Search for the cell housing the specified text and yield its (x, y) center coordinate. 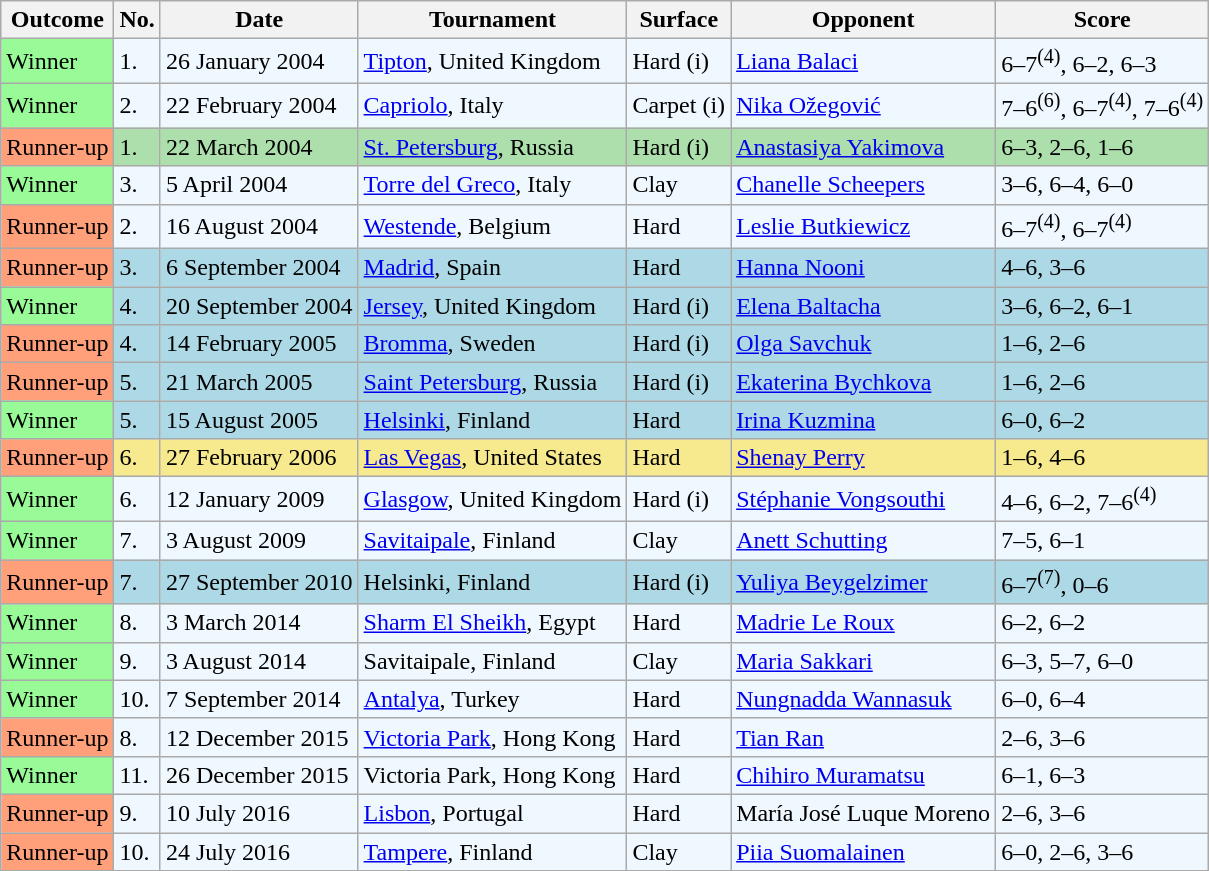
Glasgow, United Kingdom (492, 500)
Maria Sakkari (864, 661)
Tournament (492, 20)
21 March 2005 (259, 382)
Torre del Greco, Italy (492, 185)
3 March 2014 (259, 623)
1–6, 4–6 (1102, 458)
Capriolo, Italy (492, 106)
Elena Baltacha (864, 306)
Leslie Butkiewicz (864, 226)
6–0, 6–2 (1102, 420)
6 September 2004 (259, 268)
6–7(7), 0–6 (1102, 582)
22 February 2004 (259, 106)
20 September 2004 (259, 306)
Madrid, Spain (492, 268)
Piia Suomalainen (864, 852)
12 December 2015 (259, 737)
María José Luque Moreno (864, 813)
Hanna Nooni (864, 268)
Liana Balaci (864, 62)
3–6, 6–4, 6–0 (1102, 185)
3 August 2014 (259, 661)
3–6, 6–2, 6–1 (1102, 306)
Jersey, United Kingdom (492, 306)
5 April 2004 (259, 185)
4–6, 6–2, 7–6(4) (1102, 500)
Shenay Perry (864, 458)
Sharm El Sheikh, Egypt (492, 623)
27 February 2006 (259, 458)
10 July 2016 (259, 813)
Tampere, Finland (492, 852)
Madrie Le Roux (864, 623)
Nika Ožegović (864, 106)
6–0, 6–4 (1102, 699)
Opponent (864, 20)
St. Petersburg, Russia (492, 147)
Westende, Belgium (492, 226)
26 January 2004 (259, 62)
7–5, 6–1 (1102, 541)
Olga Savchuk (864, 344)
11. (137, 775)
14 February 2005 (259, 344)
Ekaterina Bychkova (864, 382)
6–7(4), 6–2, 6–3 (1102, 62)
15 August 2005 (259, 420)
Chihiro Muramatsu (864, 775)
7 September 2014 (259, 699)
12 January 2009 (259, 500)
Score (1102, 20)
4–6, 3–6 (1102, 268)
Bromma, Sweden (492, 344)
26 December 2015 (259, 775)
7–6(6), 6–7(4), 7–6(4) (1102, 106)
Date (259, 20)
Lisbon, Portugal (492, 813)
Stéphanie Vongsouthi (864, 500)
Irina Kuzmina (864, 420)
6–0, 2–6, 3–6 (1102, 852)
Chanelle Scheepers (864, 185)
6–7(4), 6–7(4) (1102, 226)
6–3, 2–6, 1–6 (1102, 147)
Las Vegas, United States (492, 458)
No. (137, 20)
16 August 2004 (259, 226)
6–1, 6–3 (1102, 775)
Nungnadda Wannasuk (864, 699)
6–2, 6–2 (1102, 623)
Tipton, United Kingdom (492, 62)
Saint Petersburg, Russia (492, 382)
Yuliya Beygelzimer (864, 582)
Anett Schutting (864, 541)
27 September 2010 (259, 582)
Tian Ran (864, 737)
Carpet (i) (679, 106)
22 March 2004 (259, 147)
Antalya, Turkey (492, 699)
24 July 2016 (259, 852)
Outcome (58, 20)
6–3, 5–7, 6–0 (1102, 661)
3 August 2009 (259, 541)
Surface (679, 20)
Anastasiya Yakimova (864, 147)
